Output the (X, Y) coordinate of the center of the cell containing the given text.  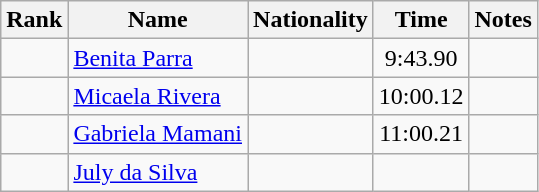
Micaela Rivera (158, 96)
Time (421, 20)
July da Silva (158, 172)
Name (158, 20)
Benita Parra (158, 58)
9:43.90 (421, 58)
11:00.21 (421, 134)
10:00.12 (421, 96)
Notes (503, 20)
Gabriela Mamani (158, 134)
Nationality (311, 20)
Rank (34, 20)
